From the cell containing the given text, extract its center point as [X, Y] coordinate. 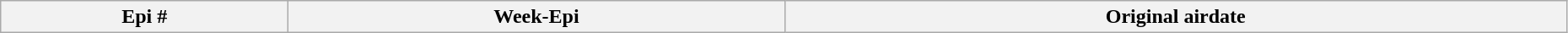
Epi # [145, 17]
Original airdate [1176, 17]
Week-Epi [536, 17]
